Find where the given text appears and provide that cell's center as [X, Y] coordinate. 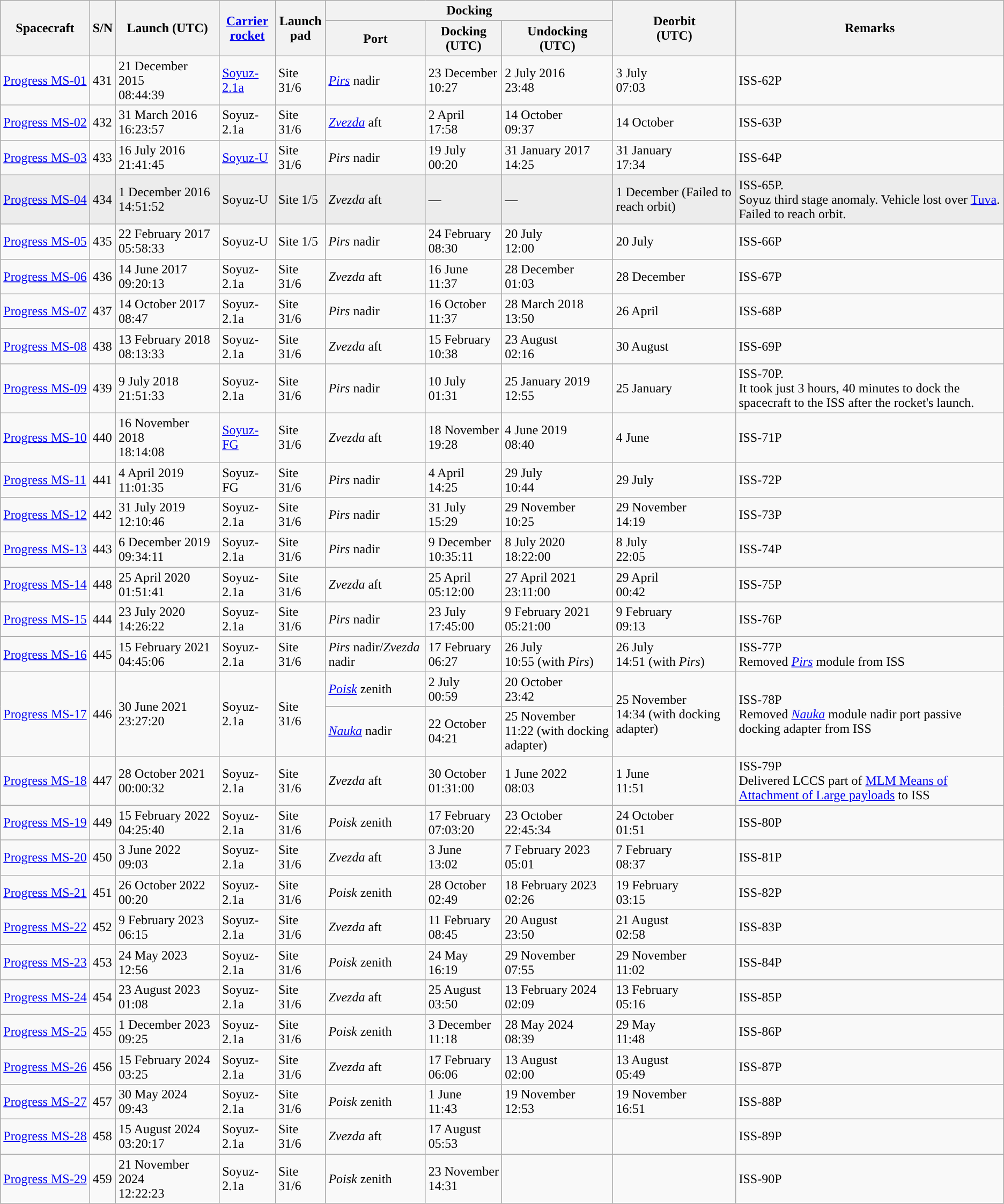
ISS-76P [870, 620]
21 December 201508:44:39 [167, 80]
438 [102, 346]
Port [375, 39]
2 July00:59 [463, 689]
ISS-67P [870, 277]
9 February 202105:21:00 [558, 620]
441 [102, 479]
ISS-64P [870, 158]
1 June 202208:03 [558, 781]
444 [102, 620]
ISS-66P [870, 241]
S/N [102, 28]
Progress MS-14 [45, 584]
Progress MS-02 [45, 122]
23 July 202014:26:22 [167, 620]
Progress MS-22 [45, 927]
Progress MS-29 [45, 1179]
455 [102, 1031]
13 August05:49 [675, 1067]
432 [102, 122]
Progress MS-26 [45, 1067]
ISS-65P.Soyuz third stage anomaly. Vehicle lost over Tuva. Failed to reach orbit. [870, 199]
Progress MS-25 [45, 1031]
23 August 202301:08 [167, 997]
6 December 2019 09:34:11 [167, 550]
30 August [675, 346]
440 [102, 437]
16 October 11:37 [463, 311]
13 February05:16 [675, 997]
4 June [675, 437]
ISS-78PRemoved Nauka module nadir port passive docking adapter from ISS [870, 714]
Progress MS-08 [45, 346]
14 October [675, 122]
8 July22:05 [675, 550]
29 November11:02 [675, 962]
30 May 202409:43 [167, 1102]
Progress MS-27 [45, 1102]
26 July14:51 (with Pirs) [675, 654]
439 [102, 388]
9 February09:13 [675, 620]
23 November14:31 [463, 1179]
445 [102, 654]
15 February 202403:25 [167, 1067]
Progress MS-28 [45, 1136]
ISS-84P [870, 962]
458 [102, 1136]
24 October01:51 [675, 822]
Progress MS-11 [45, 479]
Progress MS-12 [45, 515]
ISS-89P [870, 1136]
14 June 201709:20:13 [167, 277]
29 April00:42 [675, 584]
29 November 10:25 [558, 515]
10 July 01:31 [463, 388]
ISS-83P [870, 927]
ISS-68P [870, 311]
448 [102, 584]
16 November 201818:14:08 [167, 437]
29 November14:19 [675, 515]
17 February07:03:20 [463, 822]
14 October 09:37 [558, 122]
4 April 14:25 [463, 479]
ISS-69P [870, 346]
435 [102, 241]
449 [102, 822]
24 May16:19 [463, 962]
434 [102, 199]
24 February 08:30 [463, 241]
447 [102, 781]
Progress MS-19 [45, 822]
Undocking(UTC) [558, 39]
Progress MS-03 [45, 158]
Pirs nadir/Zvezda nadir [375, 654]
27 April 202123:11:00 [558, 584]
19 July 00:20 [463, 158]
26 July10:55 (with Pirs) [558, 654]
19 November12:53 [558, 1102]
ISS-73P [870, 515]
21 August02:58 [675, 927]
29 July 10:44 [558, 479]
8 July 2020 18:22:00 [558, 550]
26 April [675, 311]
Launch (UTC) [167, 28]
30 June 202123:27:20 [167, 714]
3 December11:18 [463, 1031]
14 October 201708:47 [167, 311]
9 December 10:35:11 [463, 550]
15 February10:38 [463, 346]
13 February 202402:09 [558, 997]
ISS-85P [870, 997]
22 October04:21 [463, 731]
7 February08:37 [675, 858]
3 July 07:03 [675, 80]
18 February 202302:26 [558, 892]
452 [102, 927]
15 February 202204:25:40 [167, 822]
19 February03:15 [675, 892]
Launchpad [300, 28]
25 August03:50 [463, 997]
4 June 201908:40 [558, 437]
30 October01:31:00 [463, 781]
Deorbit(UTC) [675, 28]
433 [102, 158]
13 August02:00 [558, 1067]
1 June11:51 [675, 781]
31 July 201912:10:46 [167, 515]
459 [102, 1179]
442 [102, 515]
23 August02:16 [558, 346]
ISS-62P [870, 80]
9 February 202306:15 [167, 927]
Progress MS-18 [45, 781]
ISS-87P [870, 1067]
25 April 05:12:00 [463, 584]
Progress MS-15 [45, 620]
431 [102, 80]
456 [102, 1067]
Progress MS-10 [45, 437]
ISS-90P [870, 1179]
Progress MS-05 [45, 241]
23 July 17:45:00 [463, 620]
1 December 202309:25 [167, 1031]
25 January 201912:55 [558, 388]
Progress MS-24 [45, 997]
Progress MS-01 [45, 80]
1 December (Failed to reach orbit) [675, 199]
18 November 19:28 [463, 437]
ISS-74P [870, 550]
7 February 202305:01 [558, 858]
17 February06:06 [463, 1067]
454 [102, 997]
1 June11:43 [463, 1102]
Progress MS-04 [45, 199]
ISS-71P [870, 437]
443 [102, 550]
28 October 202100:00:32 [167, 781]
11 February08:45 [463, 927]
28 October02:49 [463, 892]
28 December 01:03 [558, 277]
16 June 11:37 [463, 277]
20 October23:42 [558, 689]
Progress MS-07 [45, 311]
2 April 17:58 [463, 122]
3 June 202209:03 [167, 858]
25 November14:34 (with docking adapter) [675, 714]
3 June13:02 [463, 858]
9 July 201821:51:33 [167, 388]
451 [102, 892]
450 [102, 858]
436 [102, 277]
Nauka nadir [375, 731]
Docking [469, 11]
23 December 10:27 [463, 80]
31 January 17:34 [675, 158]
16 July 201621:41:45 [167, 158]
ISS-75P [870, 584]
ISS-80P [870, 822]
1 December 201614:51:52 [167, 199]
31 January 201714:25 [558, 158]
ISS-72P [870, 479]
15 August 202403:20:17 [167, 1136]
Remarks [870, 28]
Docking(UTC) [463, 39]
Progress MS-09 [45, 388]
ISS-70P.It took just 3 hours, 40 minutes to dock the spacecraft to the ISS after the rocket's launch. [870, 388]
17 February06:27 [463, 654]
29 May11:48 [675, 1031]
453 [102, 962]
ISS-82P [870, 892]
31 March 201616:23:57 [167, 122]
17 August05:53 [463, 1136]
22 February 201705:58:33 [167, 241]
20 July 12:00 [558, 241]
ISS-77PRemoved Pirs module from ISS [870, 654]
4 April 201911:01:35 [167, 479]
25 November11:22 (with docking adapter) [558, 731]
28 May 202408:39 [558, 1031]
26 October 202200:20 [167, 892]
25 January [675, 388]
23 October22:45:34 [558, 822]
13 February 201808:13:33 [167, 346]
20 July [675, 241]
29 November07:55 [558, 962]
28 March 201813:50 [558, 311]
15 February 202104:45:06 [167, 654]
25 April 202001:51:41 [167, 584]
Spacecraft [45, 28]
ISS-79PDelivered LCCS part of MLM Means of Attachment of Large payloads to ISS [870, 781]
31 July 15:29 [463, 515]
457 [102, 1102]
20 August23:50 [558, 927]
ISS-63P [870, 122]
ISS-81P [870, 858]
Progress MS-06 [45, 277]
28 December [675, 277]
Progress MS-21 [45, 892]
19 November16:51 [675, 1102]
Progress MS-20 [45, 858]
Progress MS-13 [45, 550]
ISS-86P [870, 1031]
Progress MS-17 [45, 714]
2 July 201623:48 [558, 80]
Progress MS-23 [45, 962]
437 [102, 311]
24 May 202312:56 [167, 962]
Carrierrocket [248, 28]
29 July [675, 479]
ISS-88P [870, 1102]
446 [102, 714]
Progress MS-16 [45, 654]
21 November 202412:22:23 [167, 1179]
